Extract the (X, Y) coordinate from the center of the cell holding the provided text.  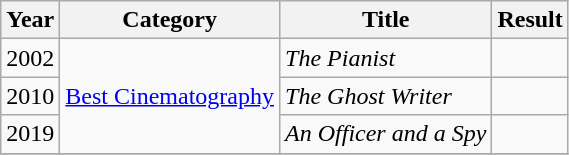
2019 (30, 134)
2010 (30, 96)
Best Cinematography (170, 96)
Year (30, 20)
An Officer and a Spy (386, 134)
Result (530, 20)
2002 (30, 58)
Category (170, 20)
The Ghost Writer (386, 96)
The Pianist (386, 58)
Title (386, 20)
